From the cell containing the given text, extract its center point as [X, Y] coordinate. 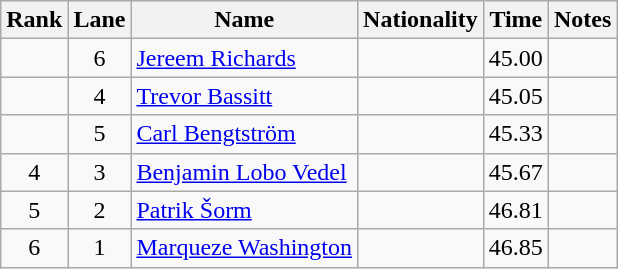
45.33 [516, 134]
Marqueze Washington [244, 248]
46.81 [516, 210]
45.67 [516, 172]
Patrik Šorm [244, 210]
Benjamin Lobo Vedel [244, 172]
Trevor Bassitt [244, 96]
45.05 [516, 96]
Nationality [421, 20]
1 [100, 248]
Name [244, 20]
Jereem Richards [244, 58]
Notes [582, 20]
3 [100, 172]
Rank [34, 20]
Carl Bengtström [244, 134]
45.00 [516, 58]
Lane [100, 20]
46.85 [516, 248]
2 [100, 210]
Time [516, 20]
